Identify which cell holds the provided text, then report its [x, y] central coordinate. 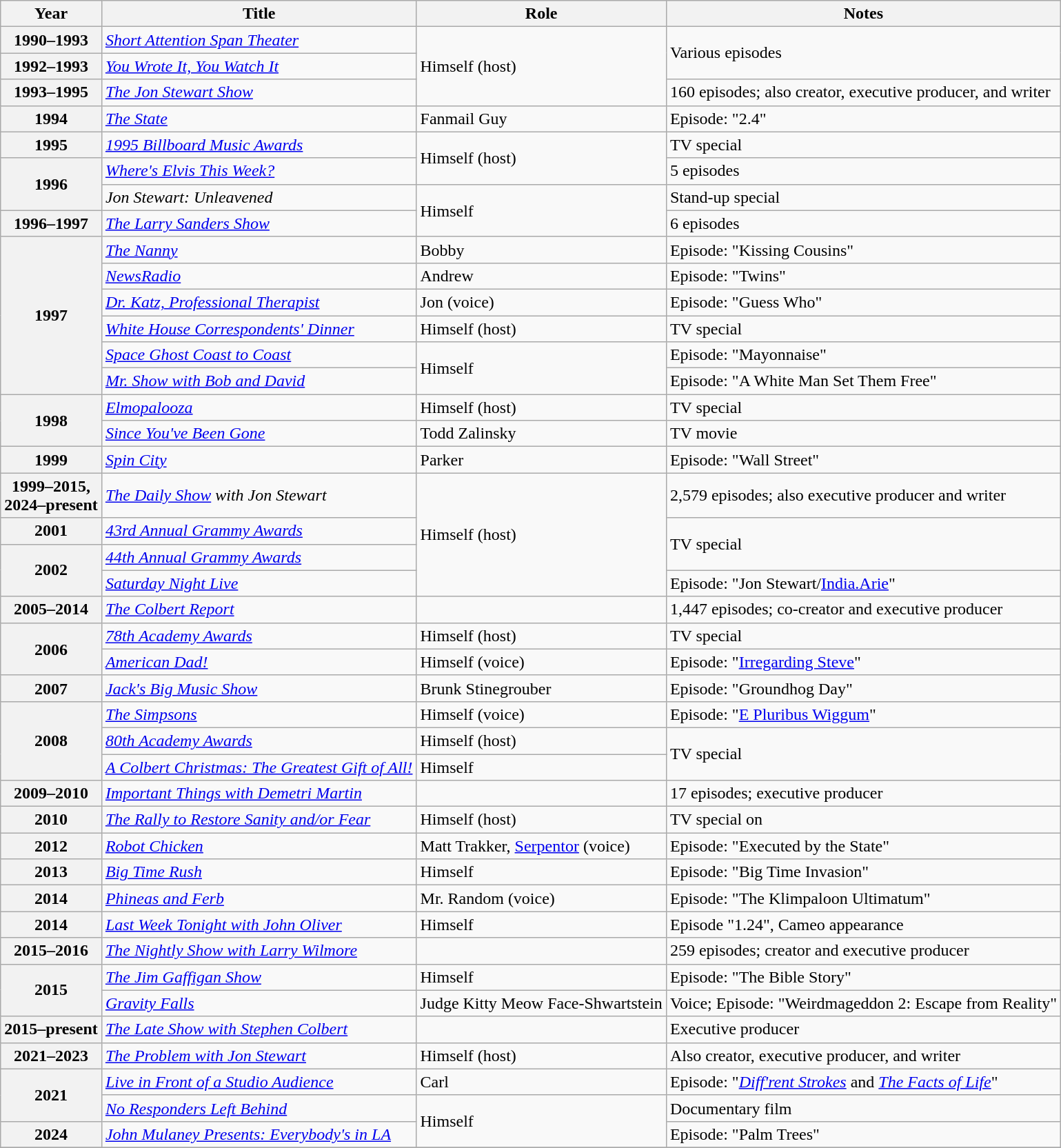
The Nanny [259, 250]
2021 [51, 1095]
2009–2010 [51, 794]
Episode: "Irregarding Steve" [863, 662]
2015–2016 [51, 951]
44th Annual Grammy Awards [259, 557]
Live in Front of a Studio Audience [259, 1082]
The Colbert Report [259, 610]
80th Academy Awards [259, 741]
The Rally to Restore Sanity and/or Fear [259, 820]
Episode: "A White Man Set Them Free" [863, 381]
1999 [51, 460]
Bobby [541, 250]
Year [51, 14]
6 episodes [863, 223]
Spin City [259, 460]
Saturday Night Live [259, 583]
1996–1997 [51, 223]
2024 [51, 1134]
2002 [51, 570]
Stand-up special [863, 197]
TV special on [863, 820]
Big Time Rush [259, 872]
Since You've Been Gone [259, 434]
Judge Kitty Meow Face-Shwartstein [541, 1003]
Notes [863, 14]
78th Academy Awards [259, 636]
2012 [51, 846]
You Wrote It, You Watch It [259, 66]
2010 [51, 820]
American Dad! [259, 662]
1994 [51, 119]
Episode: "Palm Trees" [863, 1134]
Where's Elvis This Week? [259, 171]
Episode: "Twins" [863, 276]
The State [259, 119]
Episode "1.24", Cameo appearance [863, 925]
1996 [51, 184]
Episode: "Jon Stewart/India.Arie" [863, 583]
Episode: "Big Time Invasion" [863, 872]
5 episodes [863, 171]
Documentary film [863, 1108]
The Problem with Jon Stewart [259, 1056]
Phineas and Ferb [259, 898]
Parker [541, 460]
Gravity Falls [259, 1003]
Title [259, 14]
Important Things with Demetri Martin [259, 794]
1,447 episodes; co-creator and executive producer [863, 610]
The Jon Stewart Show [259, 92]
TV movie [863, 434]
Brunk Stinegrouber [541, 688]
Dr. Katz, Professional Therapist [259, 302]
Various episodes [863, 53]
John Mulaney Presents: Everybody's in LA [259, 1134]
Space Ghost Coast to Coast [259, 355]
1997 [51, 315]
2021–2023 [51, 1056]
Mr. Random (voice) [541, 898]
No Responders Left Behind [259, 1108]
The Simpsons [259, 714]
2001 [51, 531]
Voice; Episode: "Weirdmageddon 2: Escape from Reality" [863, 1003]
The Jim Gaffigan Show [259, 977]
2008 [51, 741]
Mr. Show with Bob and David [259, 381]
Also creator, executive producer, and writer [863, 1056]
Role [541, 14]
1999–2015,2024–present [51, 495]
1990–1993 [51, 40]
Fanmail Guy [541, 119]
Short Attention Span Theater [259, 40]
Episode: "Guess Who" [863, 302]
A Colbert Christmas: The Greatest Gift of All! [259, 767]
The Nightly Show with Larry Wilmore [259, 951]
1998 [51, 421]
2,579 episodes; also executive producer and writer [863, 495]
Matt Trakker, Serpentor (voice) [541, 846]
Last Week Tonight with John Oliver [259, 925]
1995 Billboard Music Awards [259, 145]
43rd Annual Grammy Awards [259, 531]
White House Correspondents' Dinner [259, 329]
The Daily Show with Jon Stewart [259, 495]
Carl [541, 1082]
1993–1995 [51, 92]
1992–1993 [51, 66]
Elmopalooza [259, 407]
Andrew [541, 276]
2006 [51, 649]
1995 [51, 145]
Jon Stewart: Unleavened [259, 197]
NewsRadio [259, 276]
Episode: "Executed by the State" [863, 846]
2015 [51, 990]
Episode: "E Pluribus Wiggum" [863, 714]
Episode: "Mayonnaise" [863, 355]
2015–present [51, 1029]
Jon (voice) [541, 302]
Episode: "Groundhog Day" [863, 688]
The Larry Sanders Show [259, 223]
Episode: "The Klimpaloon Ultimatum" [863, 898]
160 episodes; also creator, executive producer, and writer [863, 92]
Jack's Big Music Show [259, 688]
The Late Show with Stephen Colbert [259, 1029]
Robot Chicken [259, 846]
2005–2014 [51, 610]
Episode: "The Bible Story" [863, 977]
17 episodes; executive producer [863, 794]
Todd Zalinsky [541, 434]
Episode: "2.4" [863, 119]
259 episodes; creator and executive producer [863, 951]
Episode: "Diff'rent Strokes and The Facts of Life" [863, 1082]
2007 [51, 688]
2013 [51, 872]
Episode: "Kissing Cousins" [863, 250]
Episode: "Wall Street" [863, 460]
Executive producer [863, 1029]
